Search for the cell housing the specified text and yield its (X, Y) center coordinate. 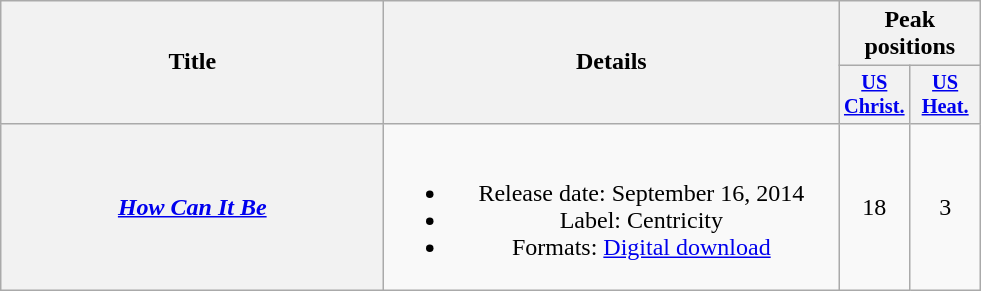
Peak positions (910, 34)
Title (192, 62)
Release date: September 16, 2014Label: CentricityFormats: Digital download (612, 206)
How Can It Be (192, 206)
18 (874, 206)
US Christ. (874, 95)
Details (612, 62)
US Heat. (946, 95)
3 (946, 206)
